Pinpoint the cell where the given text exists, returning its [X, Y] midpoint coordinate. 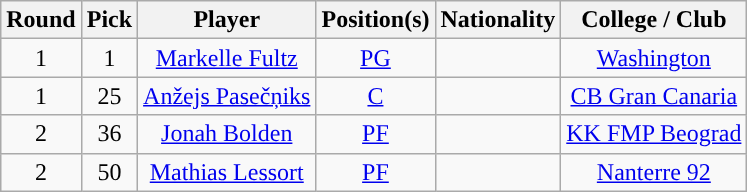
Nanterre 92 [654, 172]
Player [227, 20]
Washington [654, 58]
Position(s) [376, 20]
Pick [109, 20]
25 [109, 96]
Anžejs Pasečņiks [227, 96]
KK FMP Beograd [654, 134]
PG [376, 58]
CB Gran Canaria [654, 96]
36 [109, 134]
C [376, 96]
Mathias Lessort [227, 172]
Markelle Fultz [227, 58]
Nationality [498, 20]
50 [109, 172]
Round [41, 20]
Jonah Bolden [227, 134]
College / Club [654, 20]
